Search for the cell housing the specified text and yield its (X, Y) center coordinate. 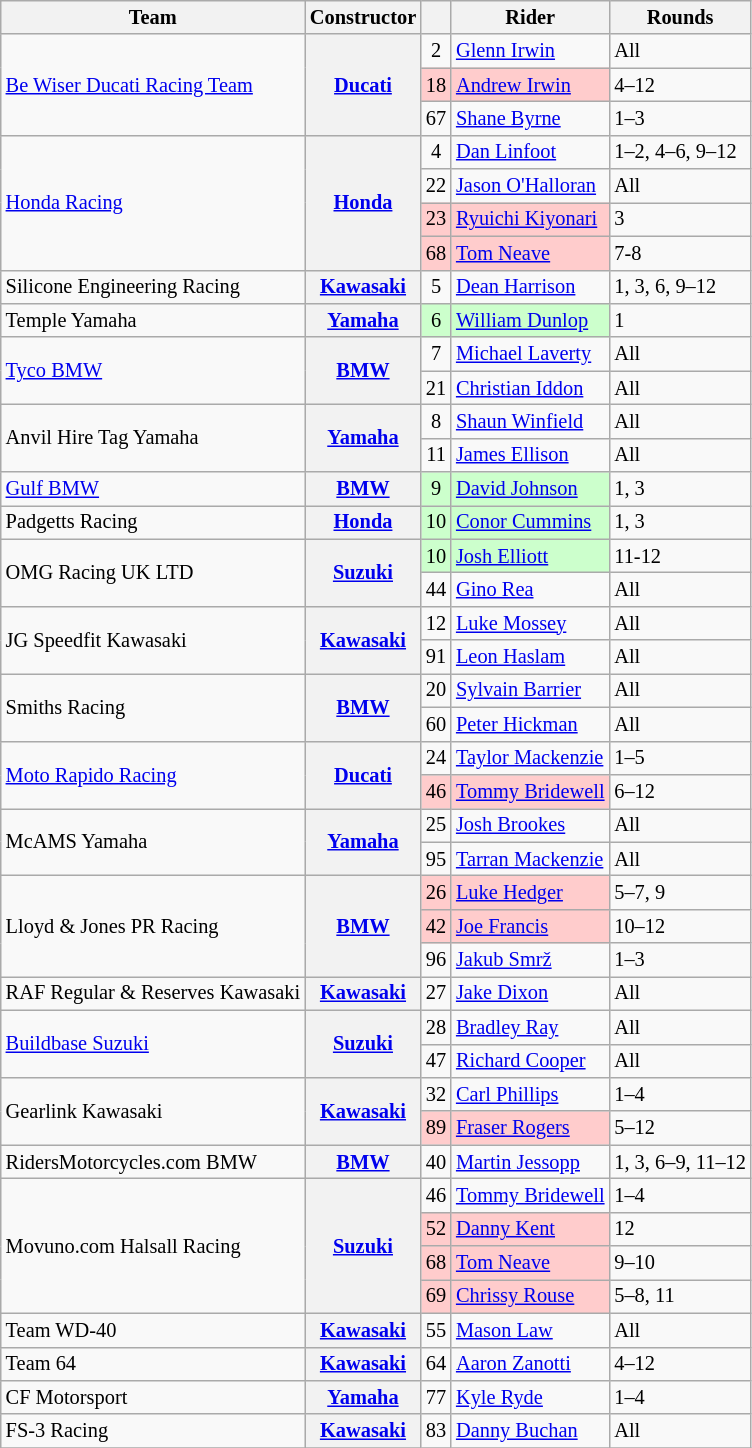
83 (436, 1431)
1–2, 4–6, 9–12 (680, 152)
Josh Elliott (530, 556)
James Ellison (530, 455)
8 (436, 421)
47 (436, 1061)
5–8, 11 (680, 1296)
5–12 (680, 1128)
21 (436, 388)
Peter Hickman (530, 724)
Smiths Racing (153, 706)
Jason O'Halloran (530, 186)
60 (436, 724)
RAF Regular & Reserves Kawasaki (153, 993)
Team 64 (153, 1364)
77 (436, 1397)
CF Motorsport (153, 1397)
Be Wiser Ducati Racing Team (153, 84)
11-12 (680, 556)
Shane Byrne (530, 118)
1–5 (680, 758)
William Dunlop (530, 320)
JG Speedfit Kawasaki (153, 640)
Sylvain Barrier (530, 690)
Gino Rea (530, 589)
28 (436, 1027)
Anvil Hire Tag Yamaha (153, 438)
Constructor (363, 17)
Michael Laverty (530, 354)
25 (436, 825)
Team (153, 17)
20 (436, 690)
Temple Yamaha (153, 320)
Buildbase Suzuki (153, 1044)
Glenn Irwin (530, 51)
OMG Racing UK LTD (153, 572)
11 (436, 455)
Dan Linfoot (530, 152)
89 (436, 1128)
Jakub Smrž (530, 960)
Joe Francis (530, 926)
Silicone Engineering Racing (153, 287)
Mason Law (530, 1330)
Taylor Mackenzie (530, 758)
FS-3 Racing (153, 1431)
Chrissy Rouse (530, 1296)
52 (436, 1229)
96 (436, 960)
Fraser Rogers (530, 1128)
Kyle Ryde (530, 1397)
44 (436, 589)
23 (436, 219)
Tyco BMW (153, 370)
67 (436, 118)
Richard Cooper (530, 1061)
McAMS Yamaha (153, 842)
Martin Jessopp (530, 1162)
10–12 (680, 926)
55 (436, 1330)
69 (436, 1296)
Josh Brookes (530, 825)
Luke Hedger (530, 892)
1, 3, 6, 9–12 (680, 287)
David Johnson (530, 489)
Gulf BMW (153, 489)
7 (436, 354)
64 (436, 1364)
Dean Harrison (530, 287)
4 (436, 152)
3 (680, 219)
Bradley Ray (530, 1027)
Danny Kent (530, 1229)
Danny Buchan (530, 1431)
Leon Haslam (530, 657)
6 (436, 320)
Shaun Winfield (530, 421)
18 (436, 85)
5–7, 9 (680, 892)
24 (436, 758)
Andrew Irwin (530, 85)
Conor Cummins (530, 522)
Rider (530, 17)
Honda Racing (153, 202)
1, 3, 6–9, 11–12 (680, 1162)
Moto Rapido Racing (153, 774)
Ryuichi Kiyonari (530, 219)
Jake Dixon (530, 993)
1 (680, 320)
9 (436, 489)
Padgetts Racing (153, 522)
22 (436, 186)
6–12 (680, 791)
2 (436, 51)
Team WD-40 (153, 1330)
9–10 (680, 1263)
Movuno.com Halsall Racing (153, 1246)
32 (436, 1094)
Aaron Zanotti (530, 1364)
Luke Mossey (530, 623)
Carl Phillips (530, 1094)
Tarran Mackenzie (530, 859)
42 (436, 926)
91 (436, 657)
Lloyd & Jones PR Racing (153, 926)
Christian Iddon (530, 388)
26 (436, 892)
Rounds (680, 17)
27 (436, 993)
95 (436, 859)
7-8 (680, 253)
40 (436, 1162)
5 (436, 287)
Gearlink Kawasaki (153, 1110)
RidersMotorcycles.com BMW (153, 1162)
